Capture the cell that displays the provided text and extract its [x, y] central coordinate. 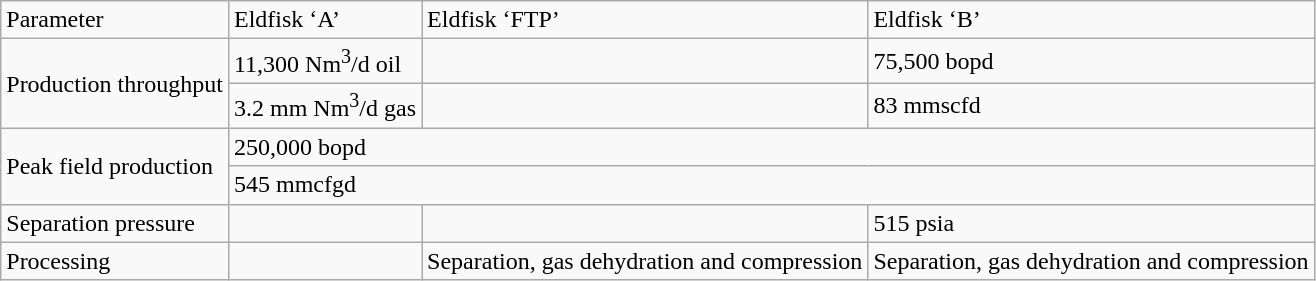
Separation pressure [115, 223]
Eldfisk ‘A’ [324, 20]
Processing [115, 261]
Production throughput [115, 84]
3.2 mm Nm3/d gas [324, 106]
515 psia [1091, 223]
75,500 bopd [1091, 62]
Peak field production [115, 166]
545 mmcfgd [771, 185]
Eldfisk ‘B’ [1091, 20]
250,000 bopd [771, 147]
83 mmscfd [1091, 106]
11,300 Nm3/d oil [324, 62]
Eldfisk ‘FTP’ [645, 20]
Parameter [115, 20]
